Output the (x, y) coordinate of the center of the cell containing the given text.  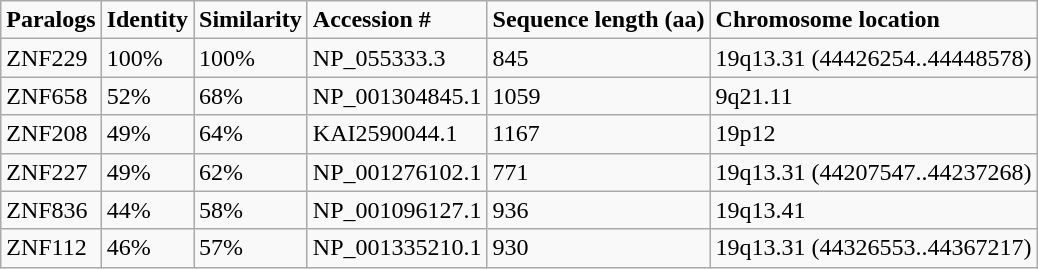
19q13.31 (44326553..44367217) (874, 248)
62% (251, 172)
NP_055333.3 (397, 58)
1059 (598, 96)
ZNF658 (51, 96)
936 (598, 210)
46% (147, 248)
Sequence length (aa) (598, 20)
57% (251, 248)
NP_001335210.1 (397, 248)
771 (598, 172)
58% (251, 210)
19q13.41 (874, 210)
NP_001276102.1 (397, 172)
1167 (598, 134)
ZNF836 (51, 210)
64% (251, 134)
ZNF229 (51, 58)
NP_001304845.1 (397, 96)
52% (147, 96)
930 (598, 248)
Paralogs (51, 20)
KAI2590044.1 (397, 134)
19q13.31 (44207547..44237268) (874, 172)
ZNF208 (51, 134)
845 (598, 58)
9q21.11 (874, 96)
Accession # (397, 20)
ZNF227 (51, 172)
NP_001096127.1 (397, 210)
Chromosome location (874, 20)
68% (251, 96)
Identity (147, 20)
19p12 (874, 134)
ZNF112 (51, 248)
Similarity (251, 20)
19q13.31 (44426254..44448578) (874, 58)
44% (147, 210)
